Detect which cell encompasses the target text, then output its [X, Y] center coordinate. 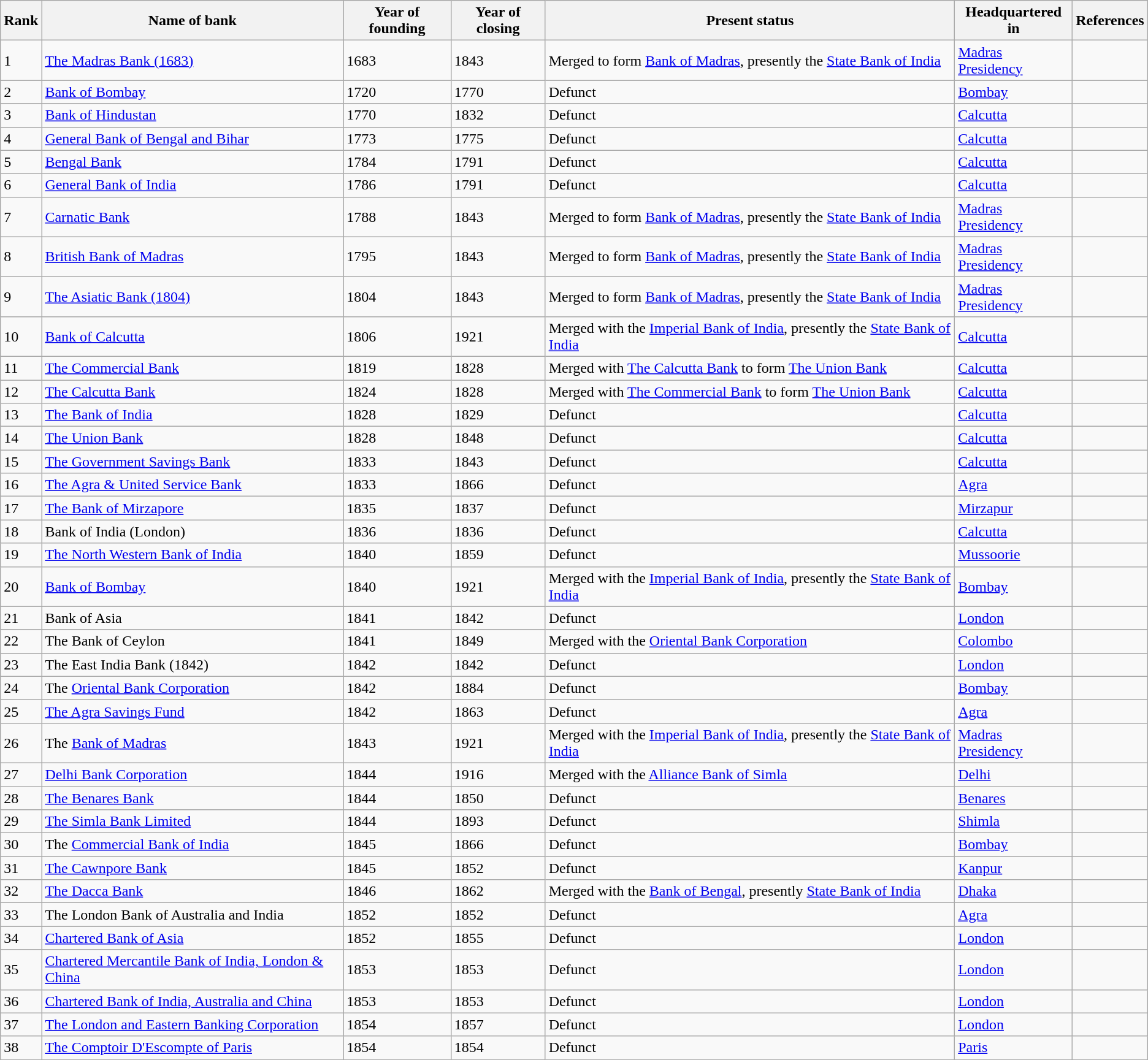
Carnatic Bank [193, 217]
1832 [498, 115]
The Government Savings Bank [193, 462]
General Bank of Bengal and Bihar [193, 139]
28 [21, 798]
Kanpur [1014, 868]
1824 [397, 392]
9 [21, 297]
Bank of Calcutta [193, 336]
Headquartered in [1014, 21]
25 [21, 711]
The Union Bank [193, 438]
Bengal Bank [193, 162]
The Bank of Mirzapore [193, 508]
19 [21, 555]
35 [21, 970]
Mussoorie [1014, 555]
1819 [397, 368]
The Bank of India [193, 415]
Chartered Bank of Asia [193, 938]
1806 [397, 336]
1775 [498, 139]
The Dacca Bank [193, 891]
Benares [1014, 798]
1773 [397, 139]
1720 [397, 92]
Paris [1014, 1048]
16 [21, 485]
Merged with the Oriental Bank Corporation [750, 641]
The Bank of Ceylon [193, 641]
Merged with The Calcutta Bank to form The Union Bank [750, 368]
29 [21, 822]
24 [21, 688]
Bank of Hindustan [193, 115]
14 [21, 438]
13 [21, 415]
The Agra & United Service Bank [193, 485]
1893 [498, 822]
The Oriental Bank Corporation [193, 688]
1884 [498, 688]
Name of bank [193, 21]
Year of founding [397, 21]
11 [21, 368]
References [1110, 21]
20 [21, 586]
1916 [498, 774]
Rank [21, 21]
The North Western Bank of India [193, 555]
The Commercial Bank of India [193, 845]
1835 [397, 508]
37 [21, 1024]
1795 [397, 256]
21 [21, 618]
Merged with the Alliance Bank of Simla [750, 774]
1786 [397, 185]
The London and Eastern Banking Corporation [193, 1024]
31 [21, 868]
27 [21, 774]
1837 [498, 508]
5 [21, 162]
1788 [397, 217]
1846 [397, 891]
1850 [498, 798]
38 [21, 1048]
1863 [498, 711]
Merged with the Bank of Bengal, presently State Bank of India [750, 891]
22 [21, 641]
The Asiatic Bank (1804) [193, 297]
33 [21, 915]
1804 [397, 297]
Merged with The Commercial Bank to form The Union Bank [750, 392]
The London Bank of Australia and India [193, 915]
The Commercial Bank [193, 368]
General Bank of India [193, 185]
The Comptoir D'Escompte of Paris [193, 1048]
1862 [498, 891]
Chartered Bank of India, Australia and China [193, 1001]
Delhi Bank Corporation [193, 774]
12 [21, 392]
1829 [498, 415]
6 [21, 185]
1849 [498, 641]
Shimla [1014, 822]
26 [21, 743]
Colombo [1014, 641]
1857 [498, 1024]
1859 [498, 555]
1 [21, 60]
1848 [498, 438]
Mirzapur [1014, 508]
Delhi [1014, 774]
7 [21, 217]
Bank of Asia [193, 618]
Bank of India (London) [193, 532]
The Bank of Madras [193, 743]
34 [21, 938]
32 [21, 891]
Chartered Mercantile Bank of India, London & China [193, 970]
10 [21, 336]
3 [21, 115]
36 [21, 1001]
Present status [750, 21]
The East India Bank (1842) [193, 665]
The Madras Bank (1683) [193, 60]
The Simla Bank Limited [193, 822]
30 [21, 845]
1784 [397, 162]
The Agra Savings Fund [193, 711]
The Calcutta Bank [193, 392]
The Benares Bank [193, 798]
8 [21, 256]
Dhaka [1014, 891]
Year of closing [498, 21]
1855 [498, 938]
15 [21, 462]
1683 [397, 60]
The Cawnpore Bank [193, 868]
British Bank of Madras [193, 256]
4 [21, 139]
2 [21, 92]
17 [21, 508]
18 [21, 532]
23 [21, 665]
